Locate the cell with the specified text and output its (X, Y) center coordinate. 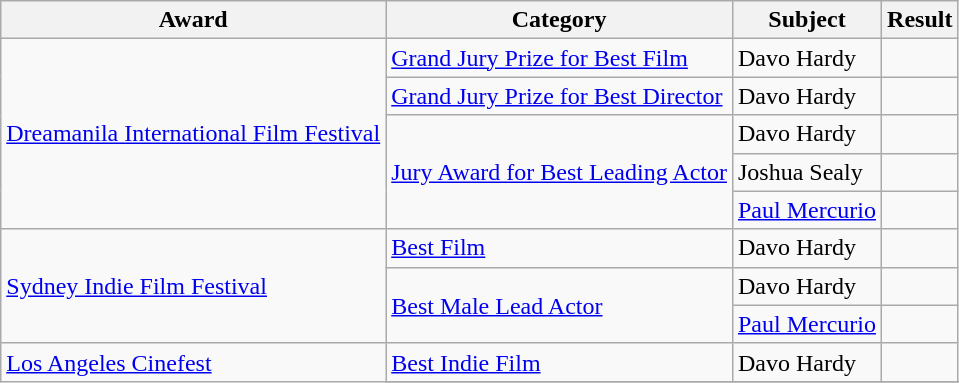
Best Indie Film (560, 362)
Best Male Lead Actor (560, 305)
Grand Jury Prize for Best Director (560, 96)
Los Angeles Cinefest (194, 362)
Dreamanila International Film Festival (194, 134)
Subject (806, 20)
Award (194, 20)
Sydney Indie Film Festival (194, 286)
Result (920, 20)
Best Film (560, 248)
Joshua Sealy (806, 172)
Jury Award for Best Leading Actor (560, 172)
Grand Jury Prize for Best Film (560, 58)
Category (560, 20)
